For the text-containing cell, return its midpoint in [x, y] coordinate format. 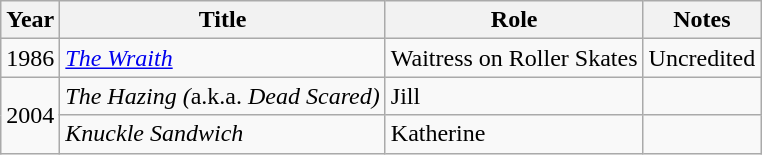
The Hazing (a.k.a. Dead Scared) [222, 96]
The Wraith [222, 58]
2004 [30, 115]
1986 [30, 58]
Notes [702, 20]
Uncredited [702, 58]
Waitress on Roller Skates [514, 58]
Katherine [514, 134]
Year [30, 20]
Role [514, 20]
Knuckle Sandwich [222, 134]
Title [222, 20]
Jill [514, 96]
